Locate the cell with the specified text and output its (X, Y) center coordinate. 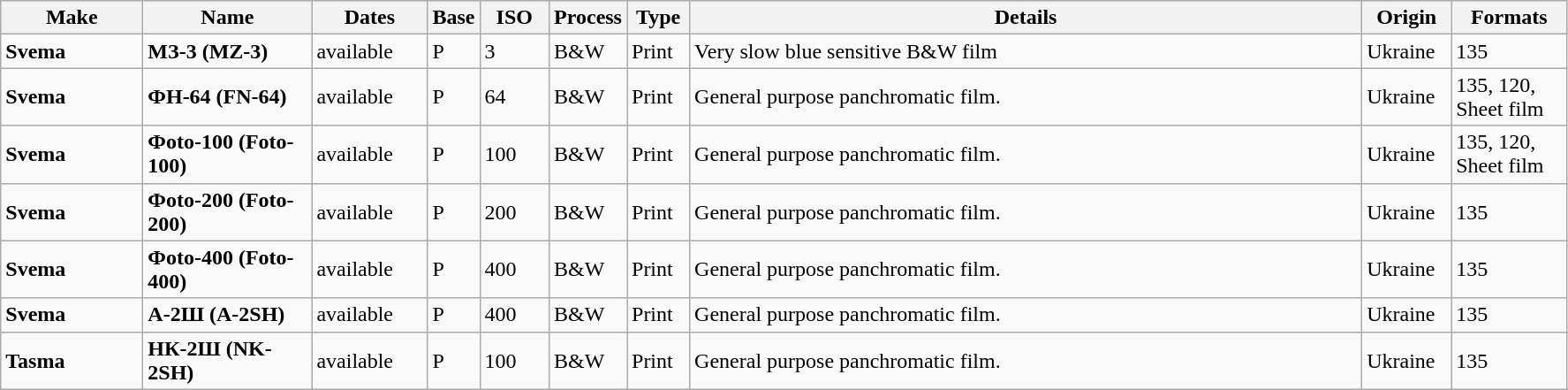
200 (514, 212)
Make (72, 18)
Base (454, 18)
Dates (369, 18)
64 (514, 97)
ISO (514, 18)
Фoto-100 (Foto-100) (228, 154)
Details (1026, 18)
Process (588, 18)
Tasma (72, 361)
Name (228, 18)
А-2Ш (A-2SH) (228, 315)
ФН-64 (FN-64) (228, 97)
НК-2Ш (NK-2SH) (228, 361)
МЗ-3 (MZ-3) (228, 51)
Formats (1509, 18)
Type (659, 18)
Very slow blue sensitive B&W film (1026, 51)
Фoto-200 (Foto-200) (228, 212)
3 (514, 51)
Origin (1406, 18)
Фoto-400 (Foto-400) (228, 269)
